Scan for the cell matching the given text and deliver its [x, y] coordinate at center. 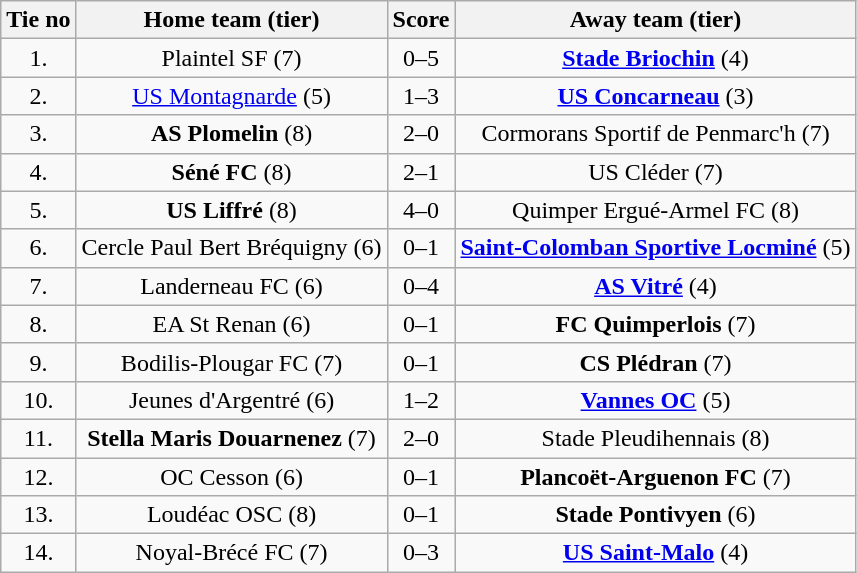
CS Plédran (7) [656, 362]
Away team (tier) [656, 20]
12. [38, 477]
4. [38, 172]
Stade Briochin (4) [656, 58]
14. [38, 553]
1. [38, 58]
Cercle Paul Bert Bréquigny (6) [232, 248]
4–0 [421, 210]
3. [38, 134]
9. [38, 362]
11. [38, 438]
OC Cesson (6) [232, 477]
0–3 [421, 553]
Score [421, 20]
Tie no [38, 20]
10. [38, 400]
Stella Maris Douarnenez (7) [232, 438]
Stade Pleudihennais (8) [656, 438]
AS Vitré (4) [656, 286]
Cormorans Sportif de Penmarc'h (7) [656, 134]
5. [38, 210]
Loudéac OSC (8) [232, 515]
US Saint-Malo (4) [656, 553]
Séné FC (8) [232, 172]
Plaintel SF (7) [232, 58]
FC Quimperlois (7) [656, 324]
2. [38, 96]
Landerneau FC (6) [232, 286]
EA St Renan (6) [232, 324]
Saint-Colomban Sportive Locminé (5) [656, 248]
0–5 [421, 58]
1–3 [421, 96]
Jeunes d'Argentré (6) [232, 400]
Plancoët-Arguenon FC (7) [656, 477]
Bodilis-Plougar FC (7) [232, 362]
US Montagnarde (5) [232, 96]
Vannes OC (5) [656, 400]
Home team (tier) [232, 20]
US Concarneau (3) [656, 96]
13. [38, 515]
2–1 [421, 172]
1–2 [421, 400]
0–4 [421, 286]
Quimper Ergué-Armel FC (8) [656, 210]
7. [38, 286]
US Cléder (7) [656, 172]
Noyal-Brécé FC (7) [232, 553]
6. [38, 248]
Stade Pontivyen (6) [656, 515]
8. [38, 324]
US Liffré (8) [232, 210]
AS Plomelin (8) [232, 134]
